Scan for the cell matching the given text and deliver its [x, y] coordinate at center. 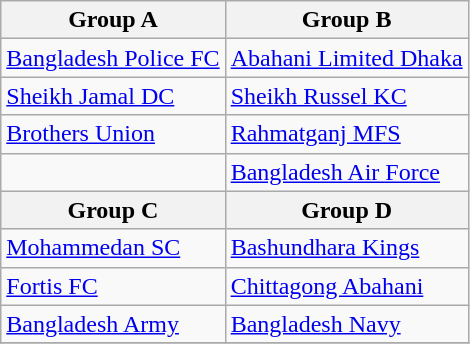
Sheikh Russel KC [346, 96]
Mohammedan SC [113, 248]
Rahmatganj MFS [346, 134]
Group B [346, 20]
Group D [346, 210]
Brothers Union [113, 134]
Bangladesh Police FC [113, 58]
Group C [113, 210]
Bangladesh Navy [346, 324]
Bangladesh Army [113, 324]
Sheikh Jamal DC [113, 96]
Fortis FC [113, 286]
Group A [113, 20]
Bangladesh Air Force [346, 172]
Bashundhara Kings [346, 248]
Abahani Limited Dhaka [346, 58]
Chittagong Abahani [346, 286]
